For the text-containing cell, return its midpoint in (X, Y) coordinate format. 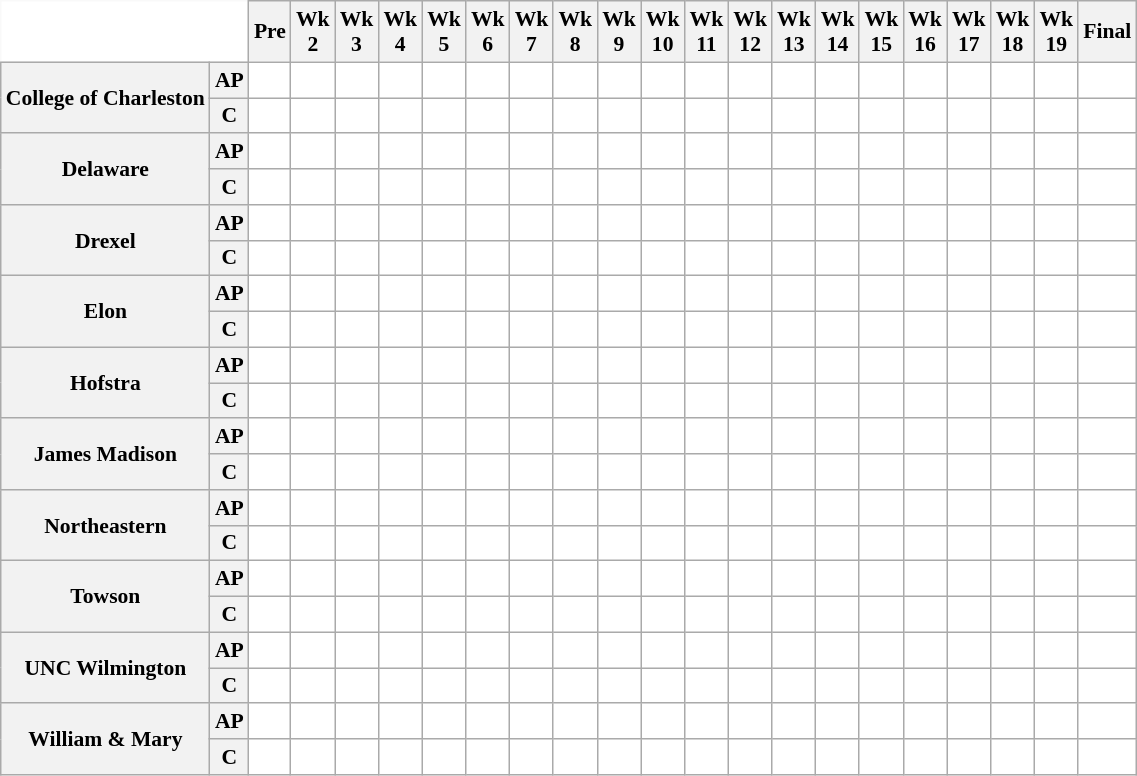
Wk7 (532, 32)
Wk16 (925, 32)
Wk2 (313, 32)
Drexel (106, 240)
UNC Wilmington (106, 668)
Wk13 (794, 32)
Wk14 (838, 32)
Wk9 (619, 32)
Wk8 (575, 32)
Wk18 (1013, 32)
Towson (106, 596)
Northeastern (106, 526)
Wk19 (1056, 32)
Wk4 (400, 32)
Wk15 (881, 32)
Wk11 (707, 32)
Wk5 (444, 32)
Wk10 (663, 32)
Delaware (106, 170)
Elon (106, 312)
Final (1107, 32)
Wk17 (969, 32)
College of Charleston (106, 98)
William & Mary (106, 740)
Wk3 (357, 32)
Pre (270, 32)
Wk6 (488, 32)
Hofstra (106, 382)
Wk12 (750, 32)
James Madison (106, 454)
